Capture the cell that displays the provided text and extract its (X, Y) central coordinate. 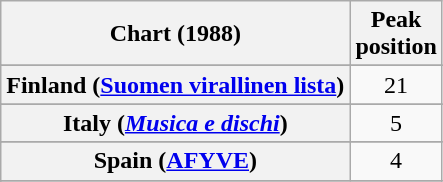
5 (396, 123)
Italy (Musica e dischi) (176, 123)
4 (396, 161)
21 (396, 85)
Peakposition (396, 34)
Spain (AFYVE) (176, 161)
Finland (Suomen virallinen lista) (176, 85)
Chart (1988) (176, 34)
